Find where the given text appears and provide that cell's center as (X, Y) coordinate. 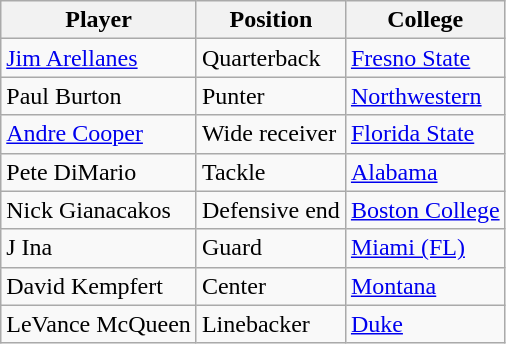
Northwestern (425, 96)
Defensive end (270, 210)
J Ina (99, 248)
Quarterback (270, 58)
Andre Cooper (99, 134)
Duke (425, 324)
Wide receiver (270, 134)
Jim Arellanes (99, 58)
Player (99, 20)
Guard (270, 248)
College (425, 20)
Punter (270, 96)
Position (270, 20)
Linebacker (270, 324)
Pete DiMario (99, 172)
Boston College (425, 210)
Alabama (425, 172)
Montana (425, 286)
Tackle (270, 172)
Center (270, 286)
Paul Burton (99, 96)
Miami (FL) (425, 248)
Fresno State (425, 58)
David Kempfert (99, 286)
LeVance McQueen (99, 324)
Florida State (425, 134)
Nick Gianacakos (99, 210)
